Search for the cell housing the specified text and yield its [x, y] center coordinate. 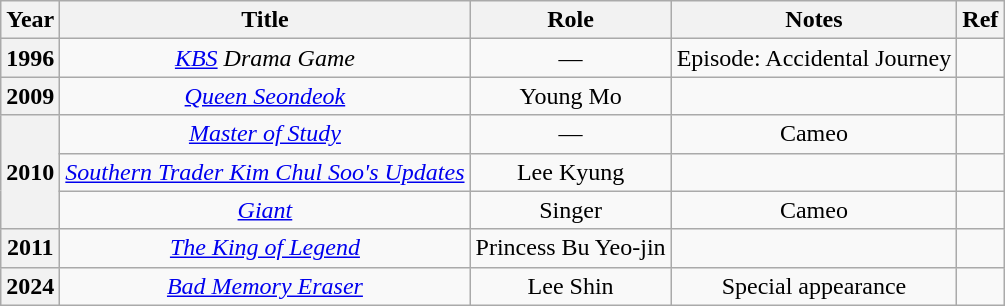
Year [30, 20]
2010 [30, 172]
Title [265, 20]
Young Mo [570, 96]
Lee Shin [570, 286]
Special appearance [814, 286]
Master of Study [265, 134]
Lee Kyung [570, 172]
Ref [980, 20]
2009 [30, 96]
Episode: Accidental Journey [814, 58]
Queen Seondeok [265, 96]
Notes [814, 20]
Singer [570, 210]
2011 [30, 248]
KBS Drama Game [265, 58]
The King of Legend [265, 248]
Giant [265, 210]
Role [570, 20]
1996 [30, 58]
Southern Trader Kim Chul Soo's Updates [265, 172]
Bad Memory Eraser [265, 286]
Princess Bu Yeo-jin [570, 248]
2024 [30, 286]
